For the text-containing cell, return its midpoint in (x, y) coordinate format. 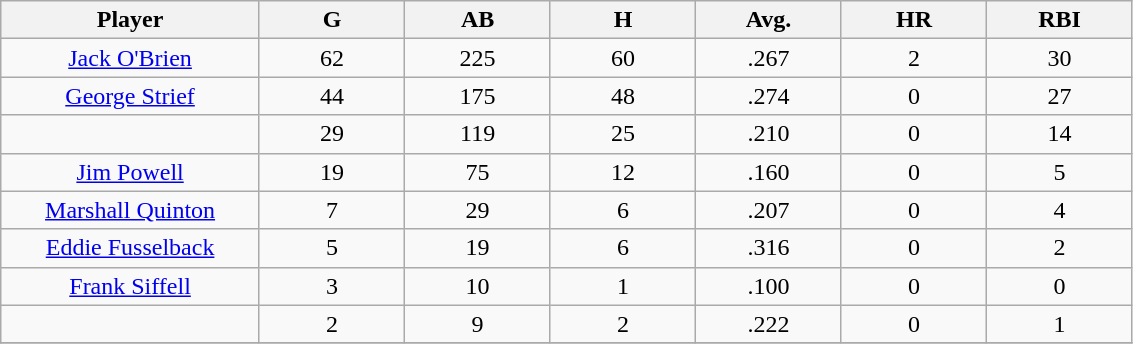
Eddie Fusselback (130, 248)
G (332, 20)
.207 (768, 210)
10 (478, 286)
HR (914, 20)
7 (332, 210)
.160 (768, 172)
3 (332, 286)
225 (478, 58)
Avg. (768, 20)
119 (478, 134)
14 (1060, 134)
.274 (768, 96)
Player (130, 20)
60 (622, 58)
44 (332, 96)
Jack O'Brien (130, 58)
.222 (768, 324)
75 (478, 172)
62 (332, 58)
.100 (768, 286)
George Strief (130, 96)
AB (478, 20)
H (622, 20)
9 (478, 324)
27 (1060, 96)
48 (622, 96)
Jim Powell (130, 172)
175 (478, 96)
Frank Siffell (130, 286)
30 (1060, 58)
RBI (1060, 20)
.267 (768, 58)
12 (622, 172)
.210 (768, 134)
25 (622, 134)
.316 (768, 248)
4 (1060, 210)
Marshall Quinton (130, 210)
